Pinpoint the cell where the given text exists, returning its (x, y) midpoint coordinate. 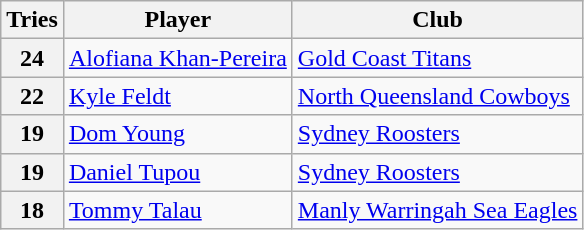
24 (32, 58)
Dom Young (178, 134)
Daniel Tupou (178, 172)
Tries (32, 20)
Gold Coast Titans (438, 58)
Kyle Feldt (178, 96)
North Queensland Cowboys (438, 96)
Club (438, 20)
Alofiana Khan-Pereira (178, 58)
Manly Warringah Sea Eagles (438, 210)
22 (32, 96)
18 (32, 210)
Player (178, 20)
Tommy Talau (178, 210)
